From the cell containing the given text, extract its center point as (x, y) coordinate. 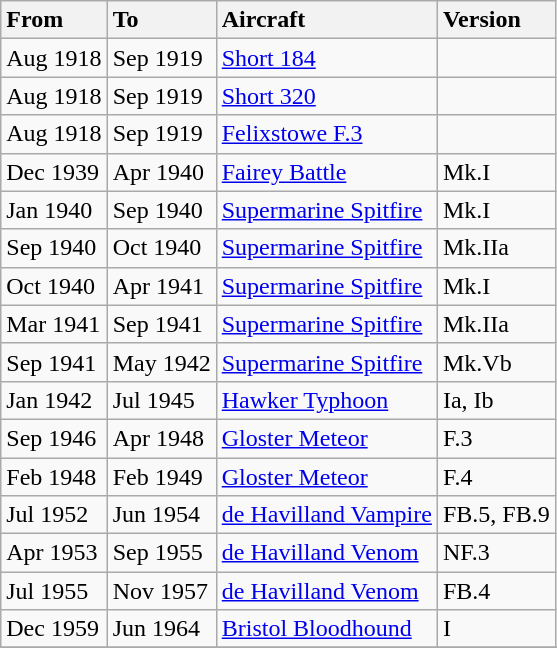
Apr 1953 (54, 553)
Apr 1940 (162, 172)
Apr 1941 (162, 286)
Jun 1964 (162, 629)
Sep 1946 (54, 438)
Jun 1954 (162, 515)
Mk.Vb (496, 362)
FB.4 (496, 591)
Aircraft (326, 20)
Feb 1949 (162, 477)
Jul 1955 (54, 591)
Short 320 (326, 96)
Nov 1957 (162, 591)
Fairey Battle (326, 172)
F.4 (496, 477)
Jan 1940 (54, 210)
Short 184 (326, 58)
Dec 1939 (54, 172)
I (496, 629)
Mar 1941 (54, 324)
Felixstowe F.3 (326, 134)
FB.5, FB.9 (496, 515)
NF.3 (496, 553)
F.3 (496, 438)
Sep 1955 (162, 553)
Ia, Ib (496, 400)
Hawker Typhoon (326, 400)
Bristol Bloodhound (326, 629)
Jan 1942 (54, 400)
To (162, 20)
May 1942 (162, 362)
Version (496, 20)
Dec 1959 (54, 629)
de Havilland Vampire (326, 515)
Feb 1948 (54, 477)
Apr 1948 (162, 438)
From (54, 20)
Jul 1952 (54, 515)
Jul 1945 (162, 400)
